Find where the given text appears and provide that cell's center as (x, y) coordinate. 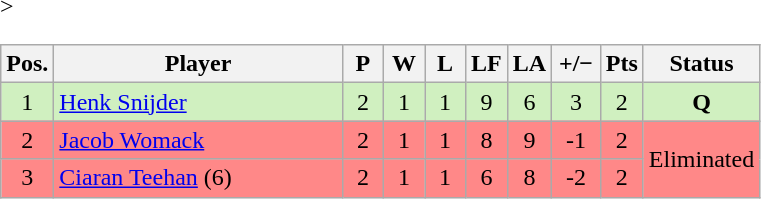
Ciaran Teehan (6) (198, 178)
Pos. (28, 64)
-2 (576, 178)
Status (701, 64)
LF (487, 64)
Q (701, 102)
L (444, 64)
Eliminated (701, 159)
Jacob Womack (198, 140)
-1 (576, 140)
Player (198, 64)
Pts (622, 64)
P (362, 64)
Henk Snijder (198, 102)
LA (529, 64)
+/− (576, 64)
W (404, 64)
